Search for the cell housing the specified text and yield its (X, Y) center coordinate. 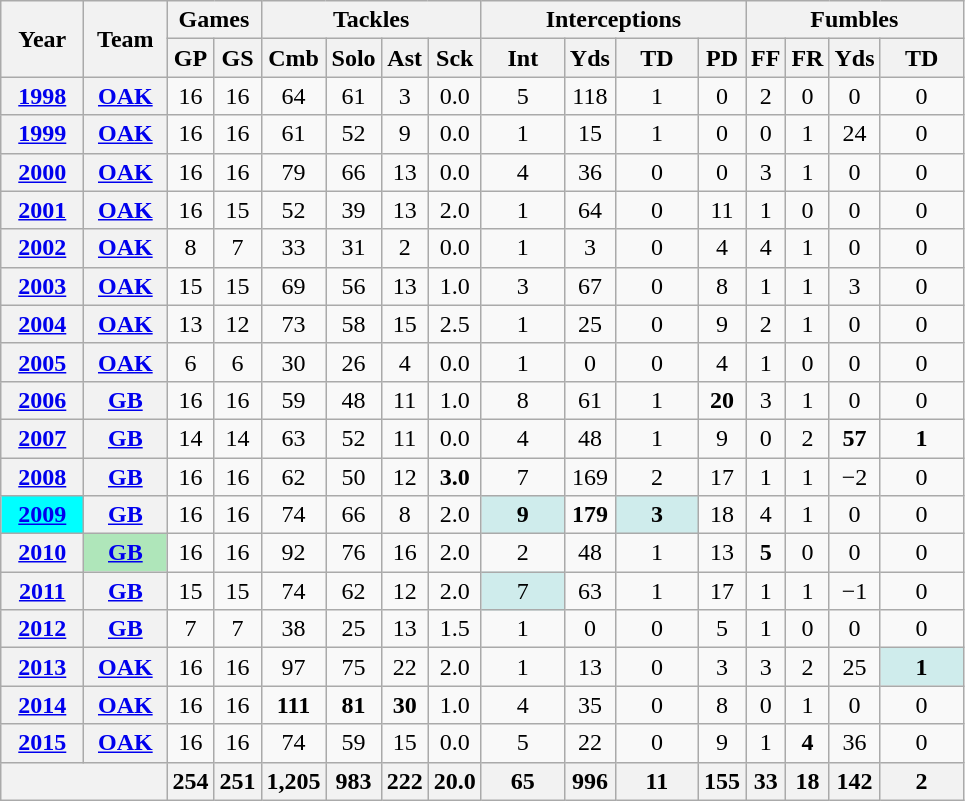
Tackles (371, 20)
Ast (404, 58)
26 (354, 362)
1,205 (294, 781)
142 (854, 781)
FF (766, 58)
50 (354, 477)
24 (854, 134)
75 (354, 667)
2005 (42, 362)
97 (294, 667)
38 (294, 629)
35 (590, 705)
2.5 (454, 324)
PD (722, 58)
92 (294, 553)
222 (404, 781)
2002 (42, 248)
Games (214, 20)
2004 (42, 324)
Sck (454, 58)
65 (522, 781)
118 (590, 96)
1998 (42, 96)
69 (294, 286)
2009 (42, 515)
179 (590, 515)
57 (854, 438)
Year (42, 39)
Interceptions (613, 20)
56 (354, 286)
2003 (42, 286)
2012 (42, 629)
76 (354, 553)
2013 (42, 667)
Solo (354, 58)
−2 (854, 477)
67 (590, 286)
GS (238, 58)
81 (354, 705)
2011 (42, 591)
2010 (42, 553)
2006 (42, 400)
20.0 (454, 781)
251 (238, 781)
1999 (42, 134)
Team (126, 39)
2000 (42, 172)
39 (354, 210)
254 (190, 781)
FR (808, 58)
2001 (42, 210)
31 (354, 248)
2007 (42, 438)
3.0 (454, 477)
20 (722, 400)
2015 (42, 743)
Fumbles (855, 20)
996 (590, 781)
Int (522, 58)
79 (294, 172)
58 (354, 324)
GP (190, 58)
−1 (854, 591)
2014 (42, 705)
169 (590, 477)
1.5 (454, 629)
983 (354, 781)
155 (722, 781)
111 (294, 705)
73 (294, 324)
2008 (42, 477)
Cmb (294, 58)
